Identify which cell holds the provided text, then report its (x, y) central coordinate. 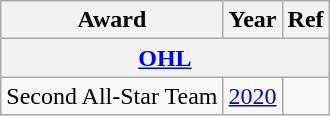
Year (252, 20)
Second All-Star Team (112, 96)
2020 (252, 96)
Award (112, 20)
Ref (306, 20)
OHL (165, 58)
